Provide the (x, y) coordinate of the cell's center where the given text is located.  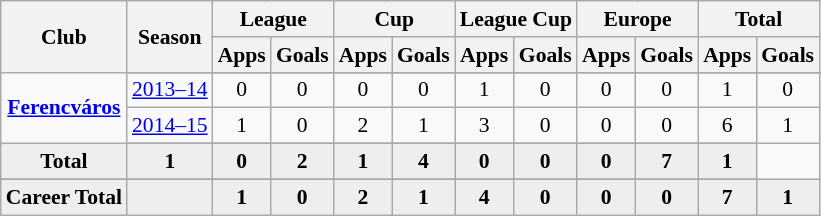
Ferencváros (64, 108)
Club (64, 36)
Career Total (64, 197)
2013–14 (170, 90)
6 (727, 126)
3 (484, 126)
Cup (394, 19)
Season (170, 36)
Europe (638, 19)
League (274, 19)
2014–15 (170, 126)
League Cup (516, 19)
